Return the (X, Y) coordinate for the center point of the cell that contains the specified text.  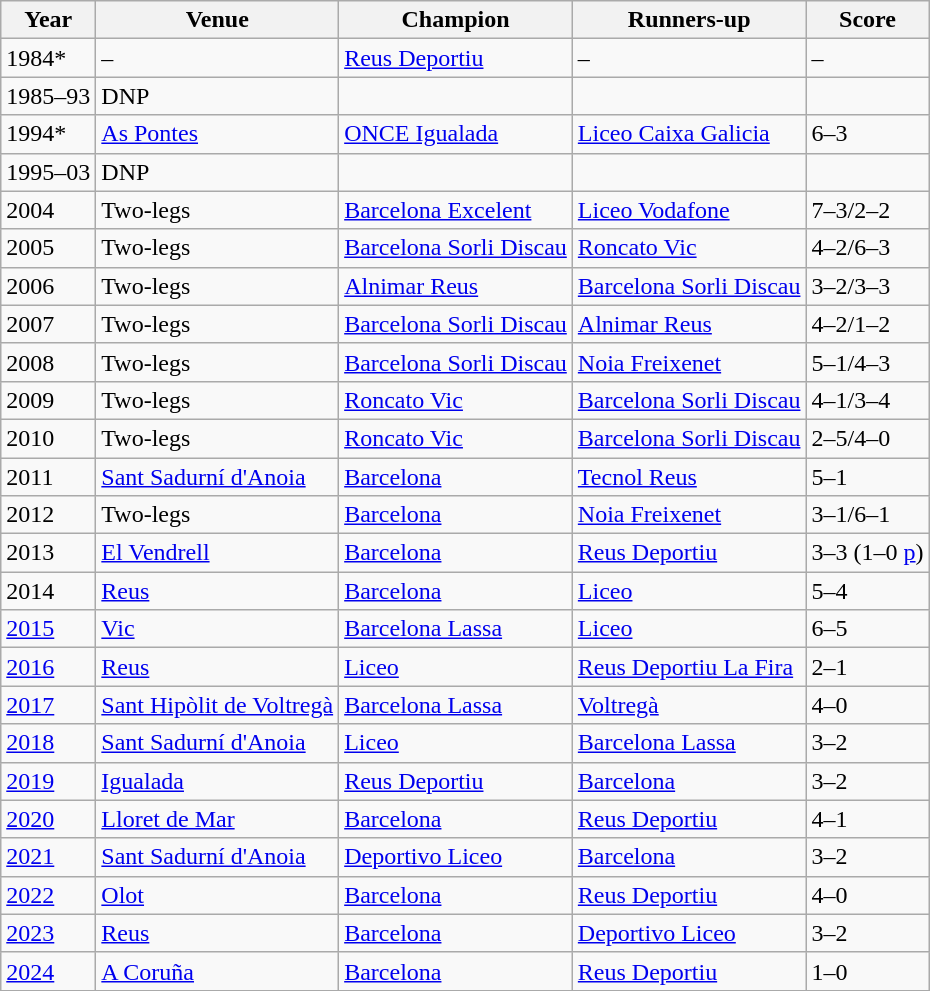
2020 (48, 819)
2010 (48, 438)
A Coruña (218, 971)
2–5/4–0 (868, 438)
4–2/6–3 (868, 248)
2004 (48, 210)
ONCE Igualada (456, 134)
2005 (48, 248)
5–1/4–3 (868, 362)
2014 (48, 591)
2024 (48, 971)
2022 (48, 895)
2017 (48, 705)
2007 (48, 324)
Reus Deportiu La Fira (689, 667)
1984* (48, 58)
2–1 (868, 667)
2008 (48, 362)
4–1 (868, 819)
2018 (48, 743)
4–2/1–2 (868, 324)
3–1/6–1 (868, 515)
5–1 (868, 477)
Voltregà (689, 705)
Liceo Caixa Galicia (689, 134)
1995–03 (48, 172)
2006 (48, 286)
2012 (48, 515)
2013 (48, 553)
Olot (218, 895)
4–1/3–4 (868, 400)
2016 (48, 667)
2023 (48, 933)
2019 (48, 781)
Tecnol Reus (689, 477)
3–2/3–3 (868, 286)
Sant Hipòlit de Voltregà (218, 705)
6–3 (868, 134)
3–3 (1–0 p) (868, 553)
Lloret de Mar (218, 819)
7–3/2–2 (868, 210)
1–0 (868, 971)
Liceo Vodafone (689, 210)
Runners-up (689, 20)
Year (48, 20)
Venue (218, 20)
As Pontes (218, 134)
Vic (218, 629)
6–5 (868, 629)
5–4 (868, 591)
2015 (48, 629)
1985–93 (48, 96)
2009 (48, 400)
2011 (48, 477)
Champion (456, 20)
1994* (48, 134)
Barcelona Excelent (456, 210)
Score (868, 20)
El Vendrell (218, 553)
2021 (48, 857)
Igualada (218, 781)
